Provide the (X, Y) coordinate of the cell's center where the given text is located.  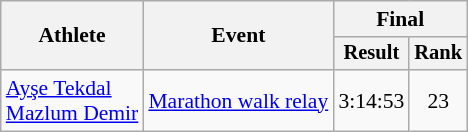
Final (400, 19)
Marathon walk relay (238, 100)
Event (238, 36)
Result (371, 54)
23 (438, 100)
3:14:53 (371, 100)
Rank (438, 54)
Athlete (72, 36)
Ayşe TekdalMazlum Demir (72, 100)
